Return (x, y) of the center of cell containing provided text 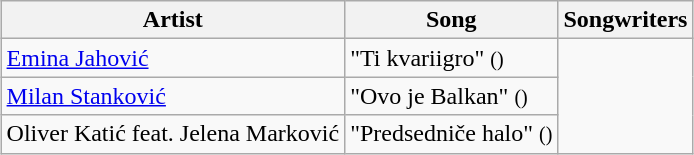
Song (452, 20)
Oliver Katić feat. Jelena Marković (173, 134)
"Ti kvariigro" () (452, 58)
Milan Stanković (173, 96)
Emina Jahović (173, 58)
"Predsedniče halo" () (452, 134)
Songwriters (626, 20)
"Ovo je Balkan" () (452, 96)
Artist (173, 20)
